Pinpoint the cell where the given text exists, returning its [X, Y] midpoint coordinate. 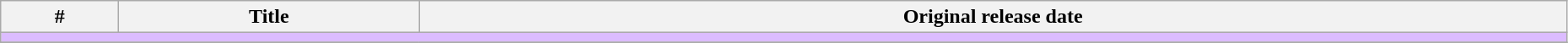
# [60, 17]
Original release date [993, 17]
Title [269, 17]
